Return the (x, y) coordinate for the center point of the cell that contains the specified text.  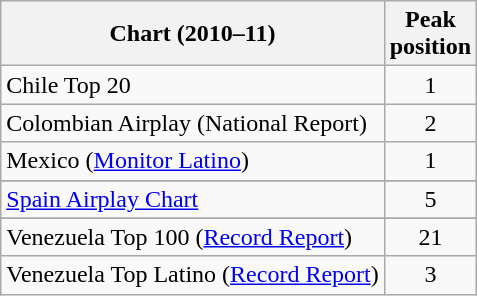
Peakposition (430, 34)
Venezuela Top 100 (Record Report) (192, 237)
Chart (2010–11) (192, 34)
Mexico (Monitor Latino) (192, 161)
3 (430, 275)
2 (430, 123)
Colombian Airplay (National Report) (192, 123)
Chile Top 20 (192, 85)
Spain Airplay Chart (192, 199)
Venezuela Top Latino (Record Report) (192, 275)
21 (430, 237)
5 (430, 199)
